Capture the cell that displays the provided text and extract its (X, Y) central coordinate. 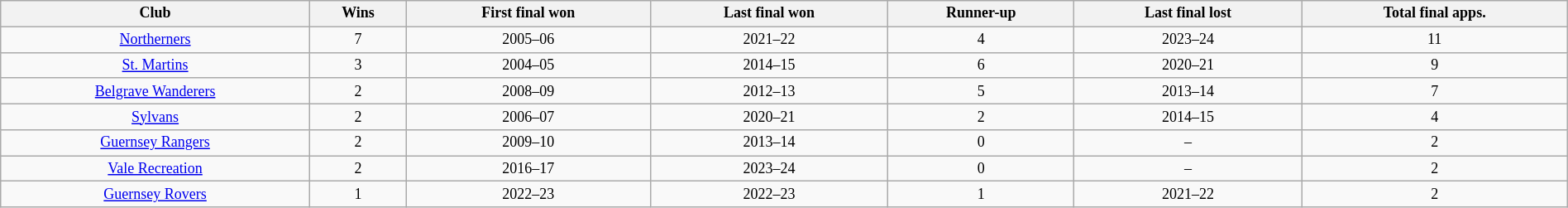
Runner-up (981, 13)
Wins (357, 13)
Last final won (769, 13)
2005–06 (529, 40)
6 (981, 65)
Last final lost (1188, 13)
2008–09 (529, 91)
2009–10 (529, 143)
St. Martins (155, 65)
5 (981, 91)
3 (357, 65)
Belgrave Wanderers (155, 91)
2006–07 (529, 116)
Total final apps. (1434, 13)
9 (1434, 65)
Guernsey Rangers (155, 143)
2016–17 (529, 169)
Vale Recreation (155, 169)
Sylvans (155, 116)
Guernsey Rovers (155, 194)
First final won (529, 13)
Northerners (155, 40)
2004–05 (529, 65)
11 (1434, 40)
2012–13 (769, 91)
Club (155, 13)
